Return [x, y] of the center of cell containing provided text 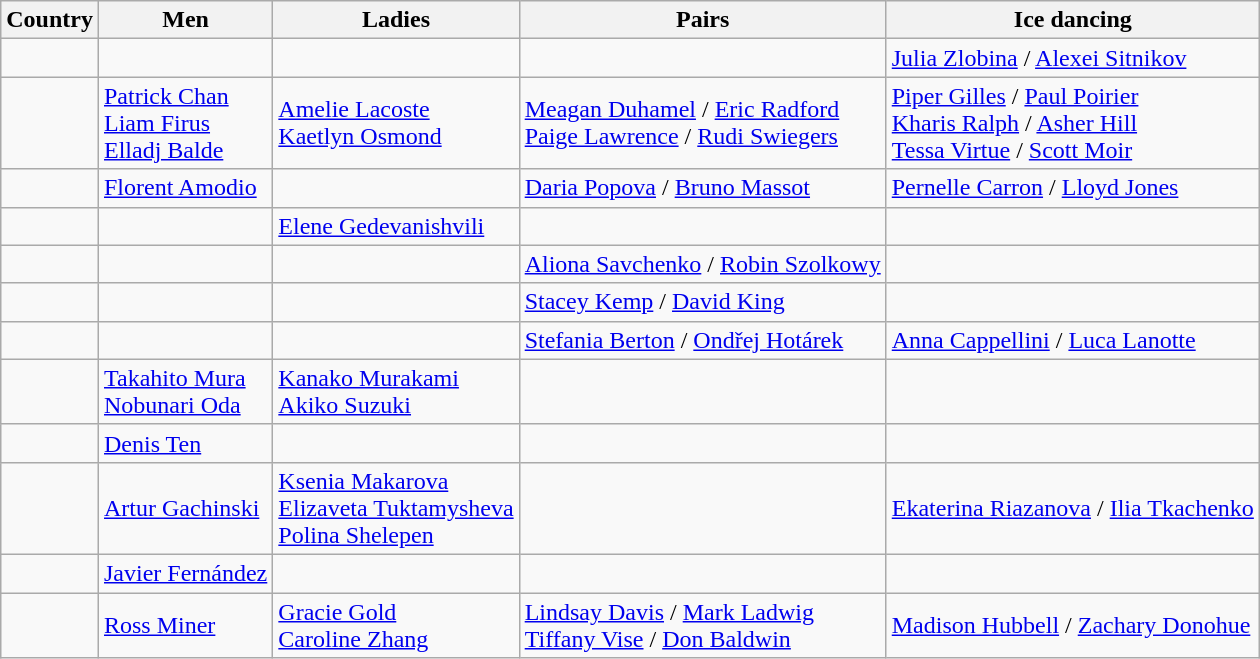
Takahito Mura Nobunari Oda [185, 392]
Ladies [396, 20]
Ice dancing [1072, 20]
Piper Gilles / Paul Poirier Kharis Ralph / Asher Hill Tessa Virtue / Scott Moir [1072, 123]
Javier Fernández [185, 573]
Julia Zlobina / Alexei Sitnikov [1072, 58]
Daria Popova / Bruno Massot [702, 188]
Kanako Murakami Akiko Suzuki [396, 392]
Country [50, 20]
Florent Amodio [185, 188]
Ksenia Makarova Elizaveta Tuktamysheva Polina Shelepen [396, 508]
Gracie Gold Caroline Zhang [396, 624]
Madison Hubbell / Zachary Donohue [1072, 624]
Lindsay Davis / Mark Ladwig Tiffany Vise / Don Baldwin [702, 624]
Ekaterina Riazanova / Ilia Tkachenko [1072, 508]
Aliona Savchenko / Robin Szolkowy [702, 264]
Meagan Duhamel / Eric Radford Paige Lawrence / Rudi Swiegers [702, 123]
Stacey Kemp / David King [702, 302]
Ross Miner [185, 624]
Elene Gedevanishvili [396, 226]
Artur Gachinski [185, 508]
Pairs [702, 20]
Men [185, 20]
Denis Ten [185, 443]
Patrick Chan Liam Firus Elladj Balde [185, 123]
Pernelle Carron / Lloyd Jones [1072, 188]
Amelie Lacoste Kaetlyn Osmond [396, 123]
Stefania Berton / Ondřej Hotárek [702, 340]
Anna Cappellini / Luca Lanotte [1072, 340]
